Provide the [X, Y] coordinate of the cell's center where the given text is located.  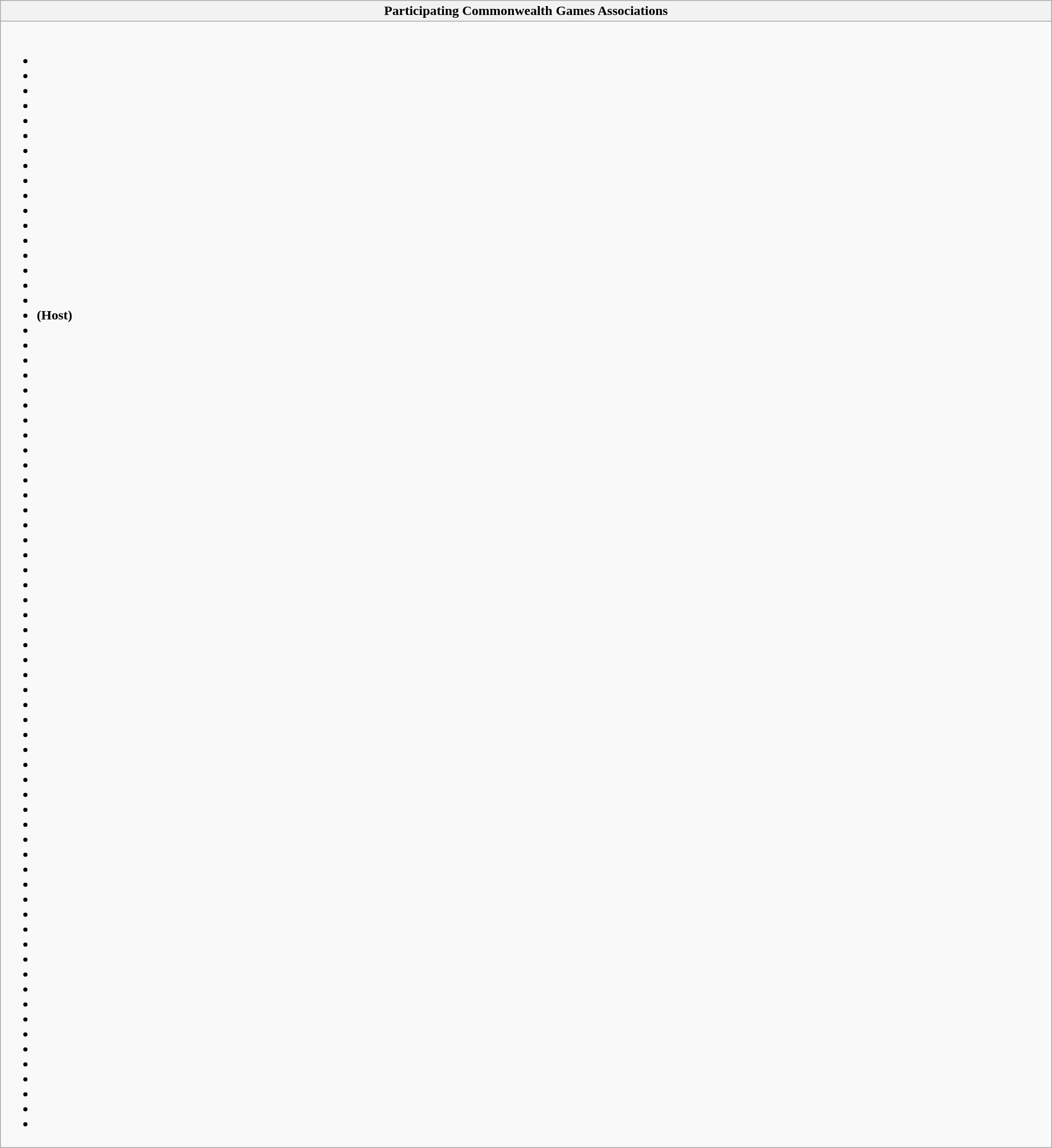
(Host) [526, 585]
Participating Commonwealth Games Associations [526, 11]
